Return [X, Y] of the center of cell containing provided text 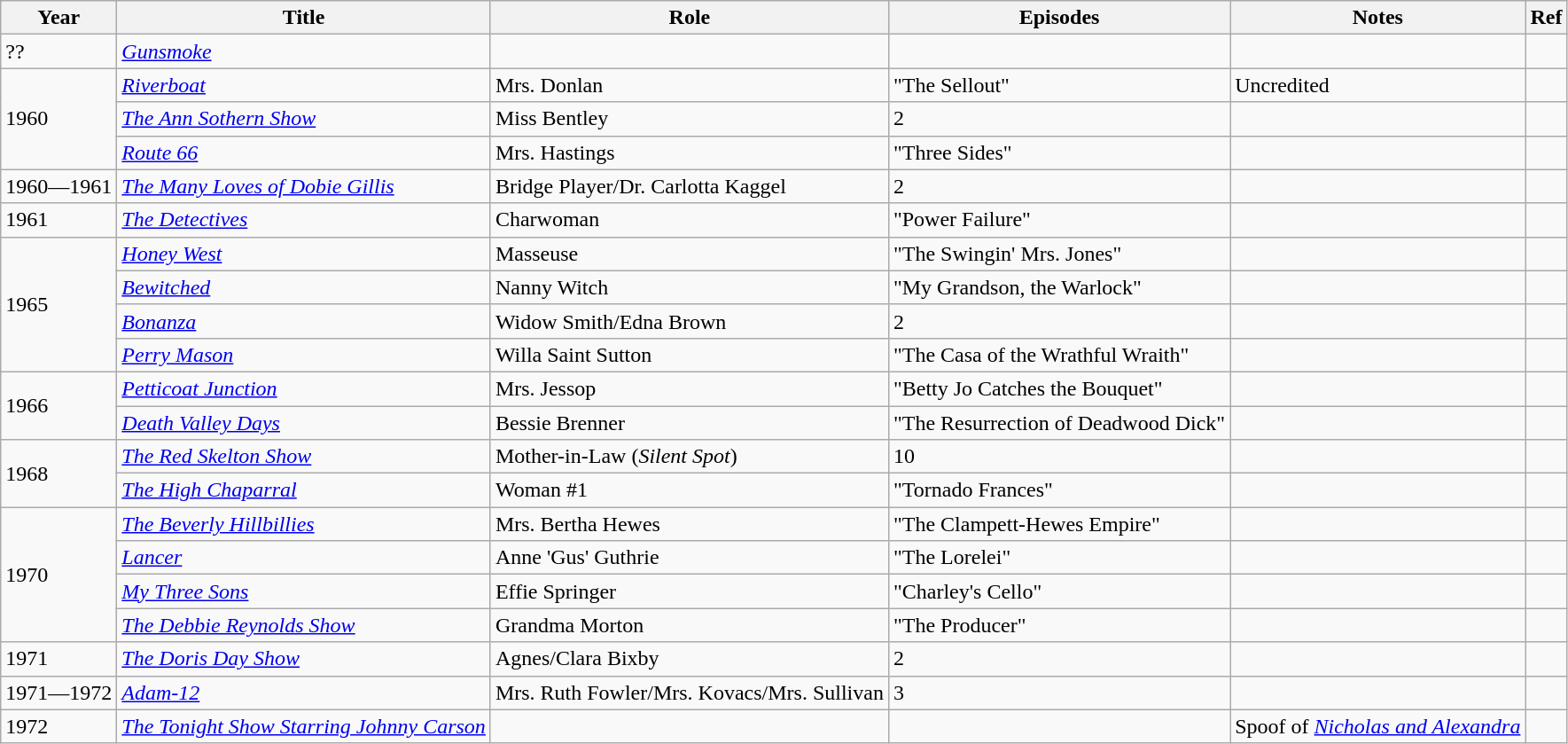
Bewitched [304, 287]
1970 [59, 575]
1961 [59, 220]
Route 66 [304, 153]
Mrs. Hastings [690, 153]
Nanny Witch [690, 287]
1960—1961 [59, 186]
Episodes [1058, 18]
Adam-12 [304, 693]
Honey West [304, 254]
Effie Springer [690, 591]
Widow Smith/Edna Brown [690, 321]
Mrs. Jessop [690, 388]
Anne 'Gus' Guthrie [690, 558]
The Detectives [304, 220]
"The Sellout" [1058, 85]
"The Lorelei" [1058, 558]
Title [304, 18]
Bonanza [304, 321]
"Power Failure" [1058, 220]
Lancer [304, 558]
The Ann Sothern Show [304, 119]
"The Clampett-Hewes Empire" [1058, 524]
"Three Sides" [1058, 153]
The Red Skelton Show [304, 457]
Spoof of Nicholas and Alexandra [1377, 726]
10 [1058, 457]
Riverboat [304, 85]
Perry Mason [304, 355]
"The Resurrection of Deadwood Dick" [1058, 423]
Ref [1546, 18]
Mother-in-Law (Silent Spot) [690, 457]
The Debbie Reynolds Show [304, 625]
Petticoat Junction [304, 388]
3 [1058, 693]
The Many Loves of Dobie Gillis [304, 186]
My Three Sons [304, 591]
1972 [59, 726]
?? [59, 51]
Agnes/Clara Bixby [690, 659]
Miss Bentley [690, 119]
Gunsmoke [304, 51]
Willa Saint Sutton [690, 355]
Mrs. Ruth Fowler/Mrs. Kovacs/Mrs. Sullivan [690, 693]
"Tornado Frances" [1058, 490]
Woman #1 [690, 490]
The Doris Day Show [304, 659]
Uncredited [1377, 85]
"Betty Jo Catches the Bouquet" [1058, 388]
1971—1972 [59, 693]
Notes [1377, 18]
Charwoman [690, 220]
Masseuse [690, 254]
Death Valley Days [304, 423]
"Charley's Cello" [1058, 591]
Mrs. Donlan [690, 85]
Bessie Brenner [690, 423]
1971 [59, 659]
Year [59, 18]
1966 [59, 405]
1965 [59, 304]
Bridge Player/Dr. Carlotta Kaggel [690, 186]
"My Grandson, the Warlock" [1058, 287]
"The Producer" [1058, 625]
The Beverly Hillbillies [304, 524]
"The Casa of the Wrathful Wraith" [1058, 355]
Grandma Morton [690, 625]
The Tonight Show Starring Johnny Carson [304, 726]
1960 [59, 119]
Mrs. Bertha Hewes [690, 524]
"The Swingin' Mrs. Jones" [1058, 254]
Role [690, 18]
1968 [59, 474]
The High Chaparral [304, 490]
